Output the (x, y) coordinate of the center of the cell containing the given text.  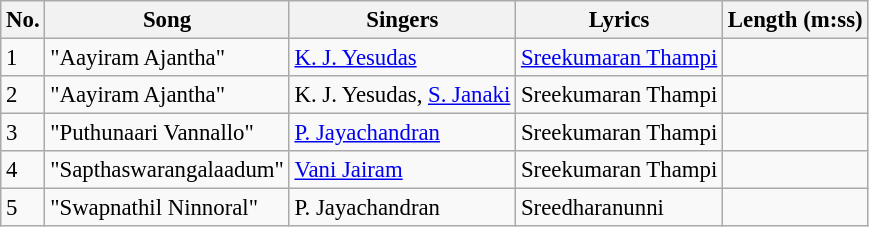
Lyrics (620, 20)
No. (23, 20)
Sreedharanunni (620, 208)
5 (23, 208)
"Swapnathil Ninnoral" (167, 208)
2 (23, 95)
K. J. Yesudas (402, 58)
"Puthunaari Vannallo" (167, 133)
4 (23, 170)
Song (167, 20)
Singers (402, 20)
K. J. Yesudas, S. Janaki (402, 95)
1 (23, 58)
Length (m:ss) (796, 20)
Vani Jairam (402, 170)
3 (23, 133)
"Sapthaswarangalaadum" (167, 170)
